Locate the cell with the specified text and output its [X, Y] center coordinate. 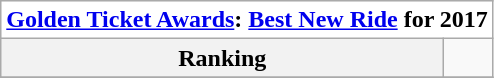
Golden Ticket Awards: Best New Ride for 2017 [248, 20]
Ranking [222, 58]
